Output the (x, y) coordinate of the center of the cell containing the given text.  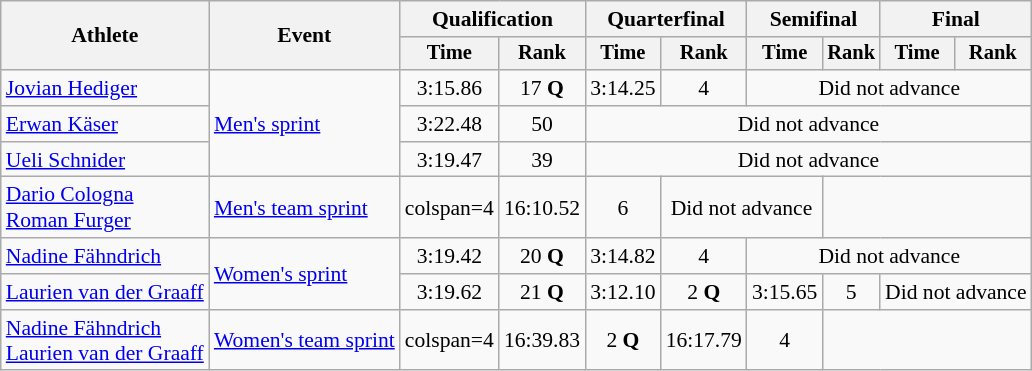
3:14.82 (622, 256)
3:12.10 (622, 292)
Men's team sprint (304, 208)
Event (304, 36)
Ueli Schnider (105, 160)
Women's team sprint (304, 340)
Nadine FähndrichLaurien van der Graaff (105, 340)
Erwan Käser (105, 124)
Final (956, 19)
3:14.25 (622, 88)
Nadine Fähndrich (105, 256)
39 (542, 160)
21 Q (542, 292)
3:15.65 (784, 292)
5 (851, 292)
50 (542, 124)
Semifinal (814, 19)
Women's sprint (304, 274)
3:22.48 (450, 124)
6 (622, 208)
16:39.83 (542, 340)
16:10.52 (542, 208)
3:19.47 (450, 160)
Athlete (105, 36)
17 Q (542, 88)
Laurien van der Graaff (105, 292)
3:19.42 (450, 256)
3:19.62 (450, 292)
Men's sprint (304, 124)
Quarterfinal (666, 19)
16:17.79 (704, 340)
20 Q (542, 256)
3:15.86 (450, 88)
Dario ColognaRoman Furger (105, 208)
Qualification (492, 19)
Jovian Hediger (105, 88)
